Output the (x, y) coordinate of the center of the cell containing the given text.  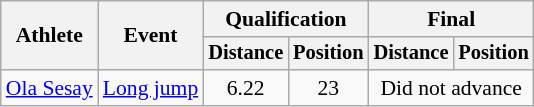
6.22 (246, 88)
Athlete (50, 36)
Did not advance (452, 88)
Ola Sesay (50, 88)
Qualification (286, 19)
Final (452, 19)
23 (328, 88)
Long jump (150, 88)
Event (150, 36)
